Return (x, y) of the center of cell containing provided text 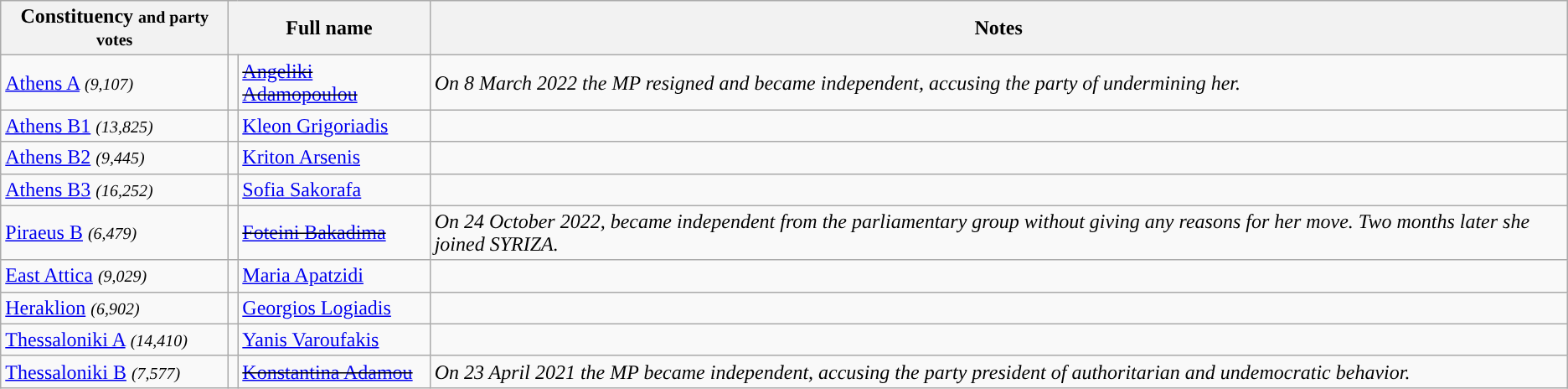
Constituency and party votes (115, 29)
Athens B1 (13,825) (115, 126)
Thessaloniki A (14,410) (115, 340)
Kleon Grigoriadis (333, 126)
Konstantina Adamou (333, 371)
Athens A (9,107) (115, 82)
Full name (329, 29)
Piraeus B (6,479) (115, 233)
Foteini Bakadima (333, 233)
Yanis Varoufakis (333, 340)
Kriton Arsenis (333, 158)
Thessaloniki B (7,577) (115, 371)
On 23 April 2021 the MP became independent, accusing the party president of authoritarian and undemocratic behavior. (998, 371)
Athens B3 (16,252) (115, 189)
East Attica (9,029) (115, 276)
On 24 October 2022, became independent from the parliamentary group without giving any reasons for her move. Two months later she joined SYRIZA. (998, 233)
Athens B2 (9,445) (115, 158)
Notes (998, 29)
On 8 March 2022 the MP resigned and became independent, accusing the party of undermining her. (998, 82)
Georgios Logiadis (333, 308)
Sofia Sakorafa (333, 189)
Heraklion (6,902) (115, 308)
Maria Apatzidi (333, 276)
Angeliki Adamopoulou (333, 82)
